Identify which cell holds the provided text, then report its (X, Y) central coordinate. 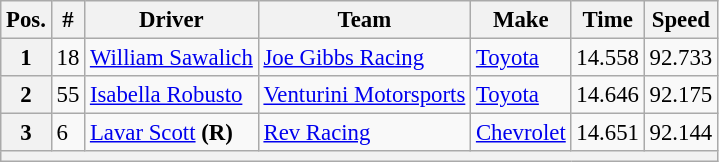
18 (68, 58)
Lavar Scott (R) (172, 133)
Make (521, 20)
# (68, 20)
14.646 (608, 95)
92.175 (680, 95)
Speed (680, 20)
Pos. (26, 20)
92.733 (680, 58)
Driver (172, 20)
Time (608, 20)
William Sawalich (172, 58)
92.144 (680, 133)
Joe Gibbs Racing (364, 58)
14.651 (608, 133)
Venturini Motorsports (364, 95)
Rev Racing (364, 133)
3 (26, 133)
6 (68, 133)
14.558 (608, 58)
1 (26, 58)
Chevrolet (521, 133)
Team (364, 20)
55 (68, 95)
2 (26, 95)
Isabella Robusto (172, 95)
